From the cell containing the given text, extract its center point as (x, y) coordinate. 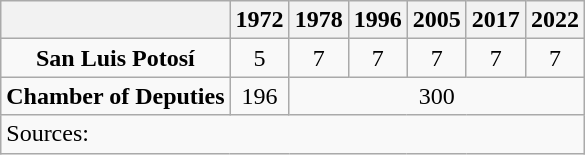
2005 (436, 20)
300 (436, 96)
2017 (496, 20)
1996 (378, 20)
San Luis Potosí (116, 58)
2022 (554, 20)
196 (260, 96)
5 (260, 58)
1978 (318, 20)
Chamber of Deputies (116, 96)
1972 (260, 20)
Sources: (293, 134)
